Search for the cell housing the specified text and yield its (X, Y) center coordinate. 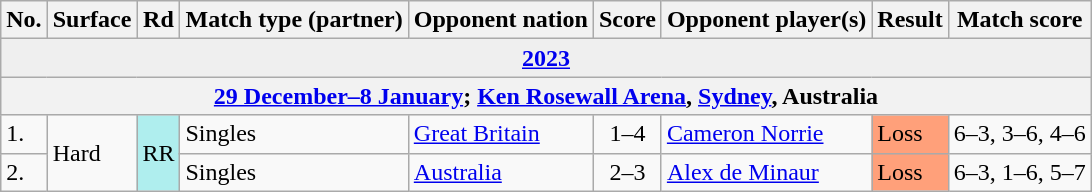
2. (24, 172)
6–3, 1–6, 5–7 (1020, 172)
Opponent player(s) (766, 20)
29 December–8 January; Ken Rosewall Arena, Sydney, Australia (546, 96)
No. (24, 20)
1–4 (627, 134)
6–3, 3–6, 4–6 (1020, 134)
Hard (92, 153)
2023 (546, 58)
Surface (92, 20)
Match type (partner) (294, 20)
Cameron Norrie (766, 134)
Great Britain (500, 134)
Result (910, 20)
Match score (1020, 20)
Rd (158, 20)
1. (24, 134)
Score (627, 20)
Australia (500, 172)
Alex de Minaur (766, 172)
RR (158, 153)
2–3 (627, 172)
Opponent nation (500, 20)
